Provide the (X, Y) coordinate of the cell's center where the given text is located.  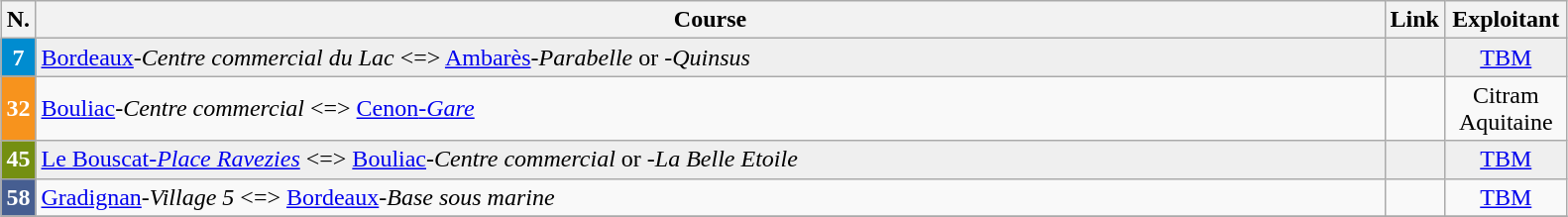
7 (18, 57)
Bordeaux-Centre commercial du Lac <=> Ambarès-Parabelle or -Quinsus (710, 57)
Citram Aquitaine (1506, 109)
Gradignan-Village 5 <=> Bordeaux-Base sous marine (710, 197)
Le Bouscat-Place Ravezies <=> Bouliac-Centre commercial or -La Belle Etoile (710, 160)
45 (18, 160)
Course (710, 20)
Exploitant (1506, 20)
Bouliac-Centre commercial <=> Cenon-Gare (710, 109)
32 (18, 109)
N. (18, 20)
Link (1414, 20)
58 (18, 197)
